For the text-containing cell, return its midpoint in [x, y] coordinate format. 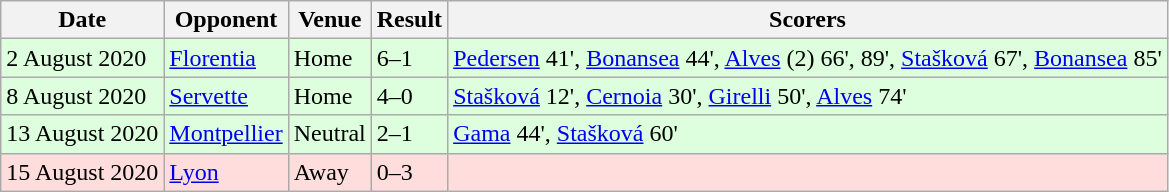
6–1 [409, 58]
Date [82, 20]
Opponent [226, 20]
15 August 2020 [82, 172]
4–0 [409, 96]
2 August 2020 [82, 58]
Scorers [808, 20]
Gama 44', Stašková 60' [808, 134]
Neutral [330, 134]
Stašková 12', Cernoia 30', Girelli 50', Alves 74' [808, 96]
Lyon [226, 172]
Result [409, 20]
2–1 [409, 134]
Pedersen 41', Bonansea 44', Alves (2) 66', 89', Stašková 67', Bonansea 85' [808, 58]
Servette [226, 96]
8 August 2020 [82, 96]
13 August 2020 [82, 134]
Montpellier [226, 134]
Florentia [226, 58]
Venue [330, 20]
Away [330, 172]
0–3 [409, 172]
